Locate the cell with the specified text and output its (X, Y) center coordinate. 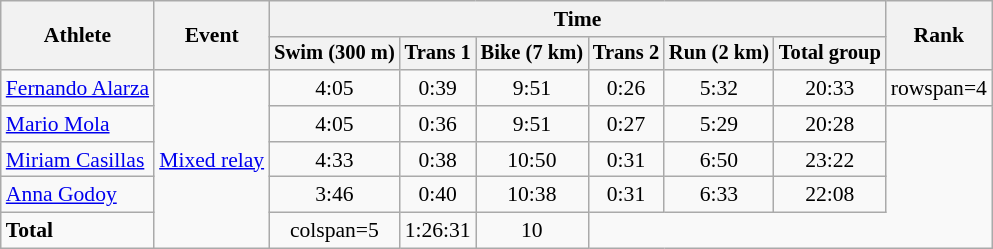
10:50 (532, 160)
6:50 (719, 160)
Rank (939, 36)
colspan=5 (334, 231)
Trans 2 (626, 54)
Time (578, 19)
10:38 (532, 195)
20:33 (830, 88)
Anna Godoy (78, 195)
0:26 (626, 88)
5:32 (719, 88)
Trans 1 (438, 54)
0:40 (438, 195)
6:33 (719, 195)
0:36 (438, 124)
23:22 (830, 160)
22:08 (830, 195)
Mixed relay (212, 159)
Total group (830, 54)
Athlete (78, 36)
rowspan=4 (939, 88)
Mario Mola (78, 124)
0:39 (438, 88)
10 (532, 231)
Event (212, 36)
Bike (7 km) (532, 54)
20:28 (830, 124)
3:46 (334, 195)
0:38 (438, 160)
5:29 (719, 124)
Total (78, 231)
Miriam Casillas (78, 160)
Swim (300 m) (334, 54)
Run (2 km) (719, 54)
Fernando Alarza (78, 88)
4:33 (334, 160)
0:27 (626, 124)
1:26:31 (438, 231)
